Scan for the cell matching the given text and deliver its [x, y] coordinate at center. 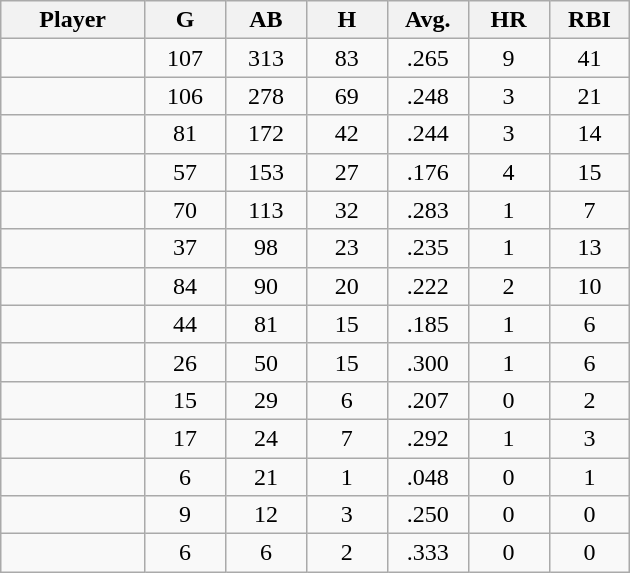
90 [266, 286]
37 [186, 248]
98 [266, 248]
.292 [428, 438]
.244 [428, 134]
13 [590, 248]
.185 [428, 324]
RBI [590, 20]
G [186, 20]
70 [186, 210]
83 [346, 58]
Avg. [428, 20]
.176 [428, 172]
.222 [428, 286]
113 [266, 210]
10 [590, 286]
107 [186, 58]
29 [266, 400]
313 [266, 58]
50 [266, 362]
24 [266, 438]
Player [73, 20]
106 [186, 96]
.250 [428, 515]
84 [186, 286]
.248 [428, 96]
41 [590, 58]
HR [508, 20]
278 [266, 96]
.283 [428, 210]
AB [266, 20]
.048 [428, 477]
23 [346, 248]
12 [266, 515]
57 [186, 172]
172 [266, 134]
.235 [428, 248]
20 [346, 286]
4 [508, 172]
H [346, 20]
.300 [428, 362]
17 [186, 438]
.333 [428, 553]
26 [186, 362]
153 [266, 172]
.265 [428, 58]
32 [346, 210]
42 [346, 134]
27 [346, 172]
44 [186, 324]
69 [346, 96]
.207 [428, 400]
14 [590, 134]
